Determine the (X, Y) coordinate at the center of the cell enclosing the given text.  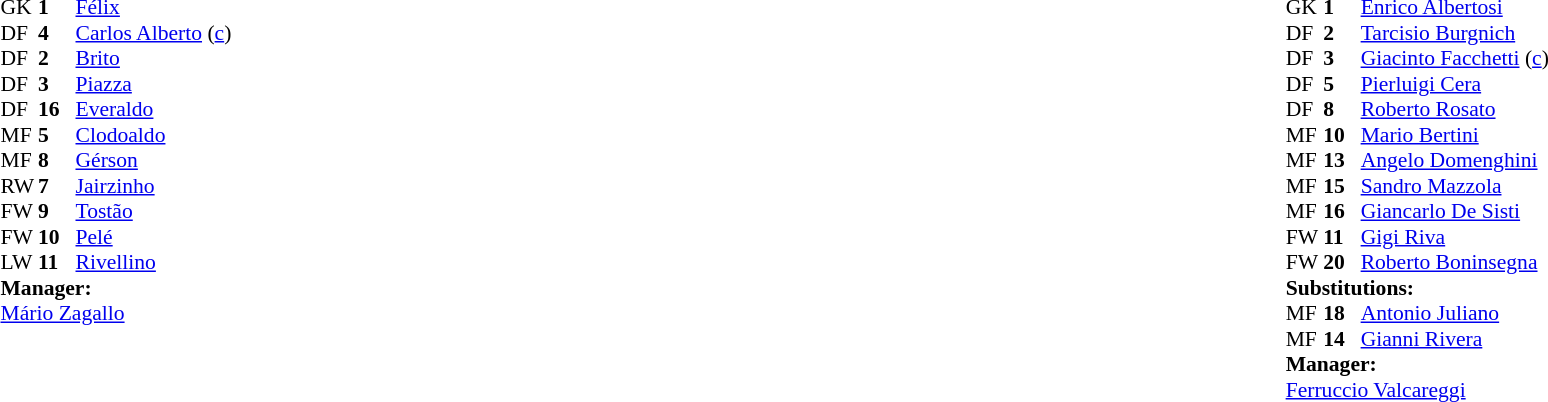
9 (57, 211)
Piazza (154, 84)
Manager: (116, 288)
Mário Zagallo (116, 313)
RW (19, 186)
Clodoaldo (154, 135)
14 (1342, 339)
Carlos Alberto (c) (154, 33)
18 (1342, 313)
7 (57, 186)
Brito (154, 59)
20 (1342, 263)
Gérson (154, 161)
LW (19, 263)
15 (1342, 186)
4 (57, 33)
Tostão (154, 211)
13 (1342, 161)
Rivellino (154, 263)
Everaldo (154, 109)
Jairzinho (154, 186)
Pelé (154, 237)
